Locate the cell with the specified text and output its (X, Y) center coordinate. 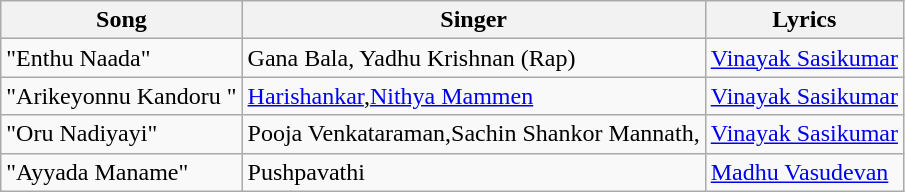
"Arikeyonnu Kandoru " (122, 96)
Pooja Venkataraman,Sachin Shankor Mannath, (474, 134)
Pushpavathi (474, 172)
Madhu Vasudevan (804, 172)
"Oru Nadiyayi" (122, 134)
Lyrics (804, 20)
"Enthu Naada" (122, 58)
Gana Bala, Yadhu Krishnan (Rap) (474, 58)
Song (122, 20)
Harishankar,Nithya Mammen (474, 96)
Singer (474, 20)
"Ayyada Maname" (122, 172)
